Detect which cell encompasses the target text, then output its [X, Y] center coordinate. 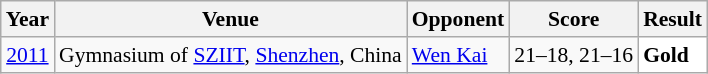
Result [672, 19]
Gymnasium of SZIIT, Shenzhen, China [230, 55]
Venue [230, 19]
Score [574, 19]
21–18, 21–16 [574, 55]
Wen Kai [458, 55]
Gold [672, 55]
Year [28, 19]
2011 [28, 55]
Opponent [458, 19]
